Capture the cell that displays the provided text and extract its [x, y] central coordinate. 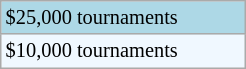
$25,000 tournaments [124, 17]
$10,000 tournaments [124, 51]
